Identify which cell holds the provided text, then report its (x, y) central coordinate. 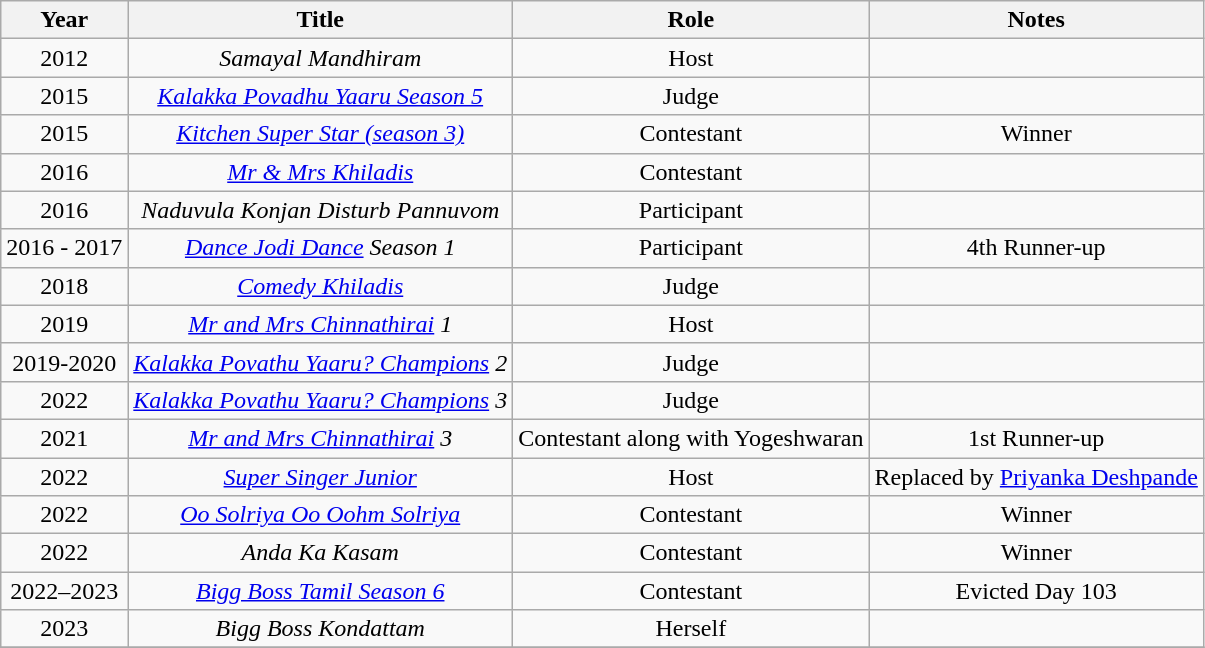
Year (64, 20)
Dance Jodi Dance Season 1 (320, 248)
Mr and Mrs Chinnathirai 1 (320, 324)
Kitchen Super Star (season 3) (320, 134)
Role (691, 20)
Replaced by Priyanka Deshpande (1036, 477)
2016 - 2017 (64, 248)
Oo Solriya Oo Oohm Solriya (320, 515)
Evicted Day 103 (1036, 591)
Herself (691, 629)
2019-2020 (64, 362)
Anda Ka Kasam (320, 553)
2019 (64, 324)
2023 (64, 629)
Comedy Khiladis (320, 286)
Samayal Mandhiram (320, 58)
Mr and Mrs Chinnathirai 3 (320, 438)
Kalakka Povathu Yaaru? Champions 2 (320, 362)
Contestant along with Yogeshwaran (691, 438)
2021 (64, 438)
Notes (1036, 20)
Bigg Boss Kondattam (320, 629)
Naduvula Konjan Disturb Pannuvom (320, 210)
2018 (64, 286)
Mr & Mrs Khiladis (320, 172)
2022–2023 (64, 591)
1st Runner-up (1036, 438)
4th Runner-up (1036, 248)
Kalakka Povadhu Yaaru Season 5 (320, 96)
Kalakka Povathu Yaaru? Champions 3 (320, 400)
Super Singer Junior (320, 477)
2012 (64, 58)
Title (320, 20)
Bigg Boss Tamil Season 6 (320, 591)
